Pinpoint the cell where the given text exists, returning its [X, Y] midpoint coordinate. 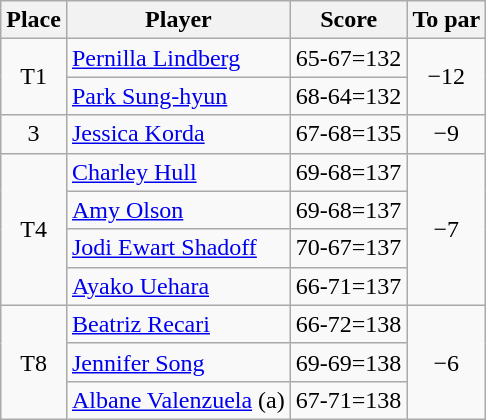
−6 [446, 362]
67-71=138 [348, 400]
68-64=132 [348, 96]
Jennifer Song [178, 362]
Beatriz Recari [178, 324]
Jessica Korda [178, 134]
Place [34, 20]
70-67=137 [348, 248]
Amy Olson [178, 210]
Player [178, 20]
−12 [446, 77]
3 [34, 134]
66-72=138 [348, 324]
Jodi Ewart Shadoff [178, 248]
66-71=137 [348, 286]
−9 [446, 134]
T4 [34, 229]
Albane Valenzuela (a) [178, 400]
Pernilla Lindberg [178, 58]
67-68=135 [348, 134]
To par [446, 20]
Score [348, 20]
T8 [34, 362]
65-67=132 [348, 58]
Ayako Uehara [178, 286]
69-69=138 [348, 362]
Charley Hull [178, 172]
Park Sung-hyun [178, 96]
T1 [34, 77]
−7 [446, 229]
